Return the [X, Y] coordinate for the center point of the cell that contains the specified text.  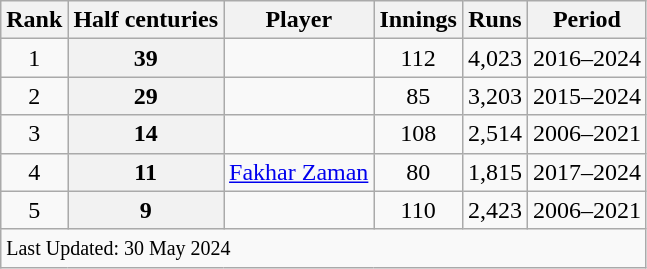
Innings [418, 20]
110 [418, 210]
1 [34, 58]
29 [146, 96]
Fakhar Zaman [299, 172]
2017–2024 [586, 172]
3,203 [494, 96]
112 [418, 58]
2,514 [494, 134]
4,023 [494, 58]
108 [418, 134]
1,815 [494, 172]
11 [146, 172]
Player [299, 20]
2015–2024 [586, 96]
Runs [494, 20]
9 [146, 210]
3 [34, 134]
Half centuries [146, 20]
Period [586, 20]
4 [34, 172]
85 [418, 96]
80 [418, 172]
2,423 [494, 210]
39 [146, 58]
5 [34, 210]
2 [34, 96]
Rank [34, 20]
14 [146, 134]
Last Updated: 30 May 2024 [324, 248]
2016–2024 [586, 58]
